Pinpoint the cell where the given text exists, returning its [X, Y] midpoint coordinate. 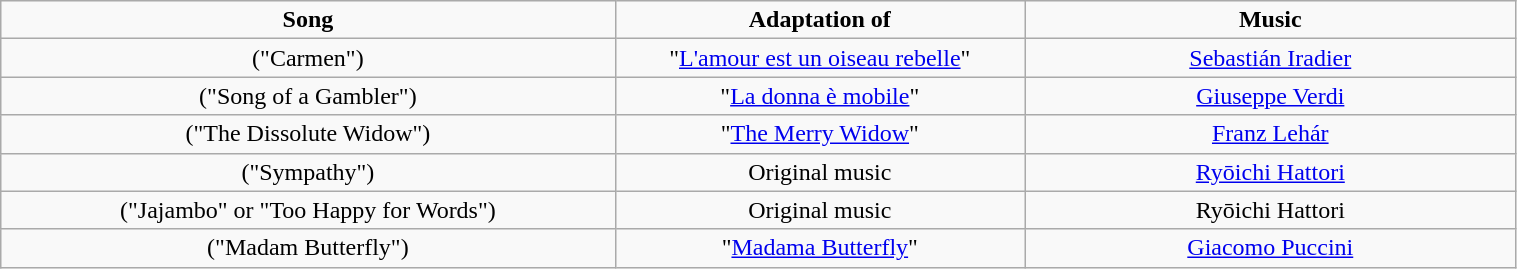
Giacomo Puccini [1270, 248]
"La donna è mobile" [820, 96]
("Carmen") [308, 58]
Sebastián Iradier [1270, 58]
("Madam Butterfly") [308, 248]
("Sympathy") [308, 172]
Giuseppe Verdi [1270, 96]
("Song of a Gambler") [308, 96]
Adaptation of [820, 20]
Music [1270, 20]
("The Dissolute Widow") [308, 134]
("Jajambo" or "Too Happy for Words") [308, 210]
"The Merry Widow" [820, 134]
"L'amour est un oiseau rebelle" [820, 58]
Song [308, 20]
"Madama Butterfly" [820, 248]
Franz Lehár [1270, 134]
